For the text-containing cell, return its midpoint in (X, Y) coordinate format. 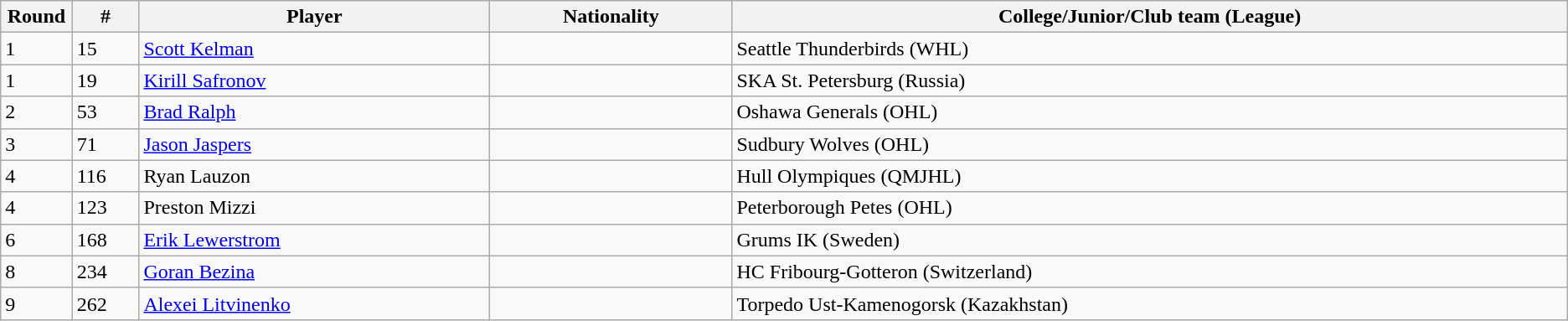
College/Junior/Club team (League) (1149, 17)
Player (315, 17)
Nationality (611, 17)
Oshawa Generals (OHL) (1149, 112)
53 (106, 112)
Kirill Safronov (315, 80)
Erik Lewerstrom (315, 240)
123 (106, 208)
Brad Ralph (315, 112)
Preston Mizzi (315, 208)
3 (37, 144)
# (106, 17)
Goran Bezina (315, 272)
SKA St. Petersburg (Russia) (1149, 80)
Hull Olympiques (QMJHL) (1149, 176)
Scott Kelman (315, 49)
Jason Jaspers (315, 144)
2 (37, 112)
6 (37, 240)
8 (37, 272)
Sudbury Wolves (OHL) (1149, 144)
Alexei Litvinenko (315, 303)
262 (106, 303)
Grums IK (Sweden) (1149, 240)
71 (106, 144)
19 (106, 80)
Ryan Lauzon (315, 176)
168 (106, 240)
116 (106, 176)
Torpedo Ust-Kamenogorsk (Kazakhstan) (1149, 303)
234 (106, 272)
Peterborough Petes (OHL) (1149, 208)
15 (106, 49)
Round (37, 17)
9 (37, 303)
HC Fribourg-Gotteron (Switzerland) (1149, 272)
Seattle Thunderbirds (WHL) (1149, 49)
